Find where the given text appears and provide that cell's center as (X, Y) coordinate. 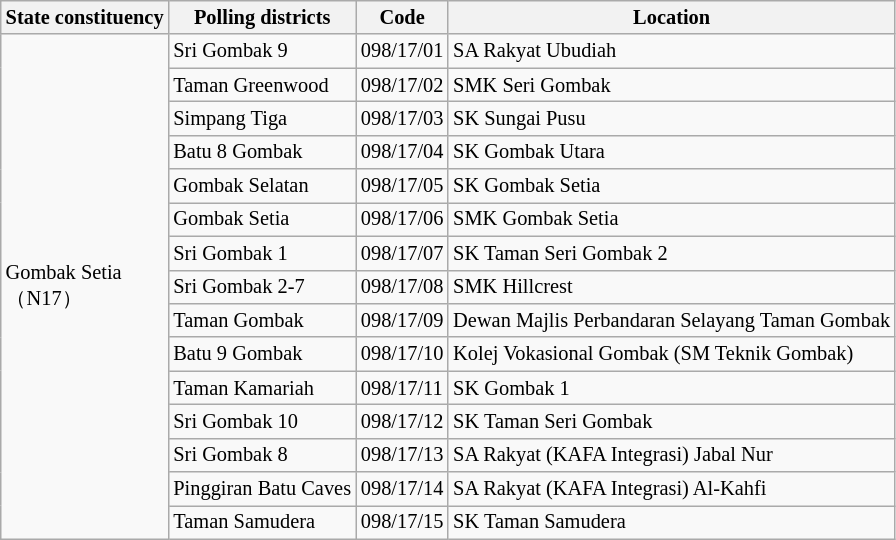
State constituency (85, 17)
SK Taman Seri Gombak 2 (672, 253)
SK Gombak Setia (672, 186)
SK Taman Samudera (672, 522)
SK Gombak 1 (672, 388)
098/17/02 (402, 85)
SA Rakyat (KAFA Integrasi) Jabal Nur (672, 455)
Sri Gombak 1 (262, 253)
Taman Kamariah (262, 388)
098/17/10 (402, 354)
098/17/08 (402, 287)
Taman Samudera (262, 522)
SA Rakyat (KAFA Integrasi) Al-Kahfi (672, 489)
Sri Gombak 8 (262, 455)
098/17/05 (402, 186)
Sri Gombak 10 (262, 421)
098/17/01 (402, 51)
098/17/09 (402, 320)
Pinggiran Batu Caves (262, 489)
098/17/04 (402, 152)
SA Rakyat Ubudiah (672, 51)
Kolej Vokasional Gombak (SM Teknik Gombak) (672, 354)
098/17/11 (402, 388)
Taman Greenwood (262, 85)
Sri Gombak 2-7 (262, 287)
Sri Gombak 9 (262, 51)
Simpang Tiga (262, 118)
SK Sungai Pusu (672, 118)
098/17/15 (402, 522)
Batu 8 Gombak (262, 152)
098/17/13 (402, 455)
098/17/14 (402, 489)
Gombak Setia（N17） (85, 286)
SK Gombak Utara (672, 152)
Gombak Selatan (262, 186)
098/17/12 (402, 421)
SK Taman Seri Gombak (672, 421)
Location (672, 17)
Polling districts (262, 17)
098/17/06 (402, 219)
SMK Gombak Setia (672, 219)
Gombak Setia (262, 219)
SMK Hillcrest (672, 287)
098/17/03 (402, 118)
Taman Gombak (262, 320)
SMK Seri Gombak (672, 85)
098/17/07 (402, 253)
Code (402, 17)
Dewan Majlis Perbandaran Selayang Taman Gombak (672, 320)
Batu 9 Gombak (262, 354)
